Output the [x, y] coordinate of the center of the cell containing the given text.  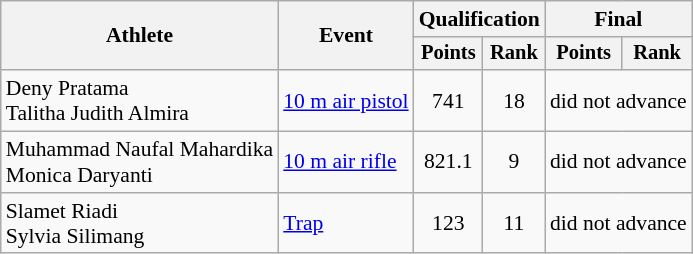
Athlete [140, 36]
Event [346, 36]
11 [514, 224]
741 [448, 100]
Final [618, 19]
Muhammad Naufal MahardikaMonica Daryanti [140, 162]
123 [448, 224]
10 m air rifle [346, 162]
Slamet RiadiSylvia Silimang [140, 224]
Deny PratamaTalitha Judith Almira [140, 100]
Qualification [480, 19]
18 [514, 100]
Trap [346, 224]
821.1 [448, 162]
10 m air pistol [346, 100]
9 [514, 162]
